Pinpoint the cell where the given text exists, returning its (X, Y) midpoint coordinate. 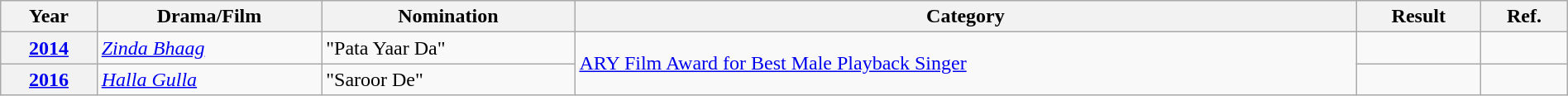
2014 (49, 48)
Halla Gulla (209, 79)
"Pata Yaar Da" (448, 48)
Nomination (448, 17)
Year (49, 17)
Zinda Bhaag (209, 48)
ARY Film Award for Best Male Playback Singer (966, 64)
Result (1419, 17)
Drama/Film (209, 17)
Ref. (1525, 17)
2016 (49, 79)
"Saroor De" (448, 79)
Category (966, 17)
